Provide the [x, y] coordinate of the cell's center where the given text is located.  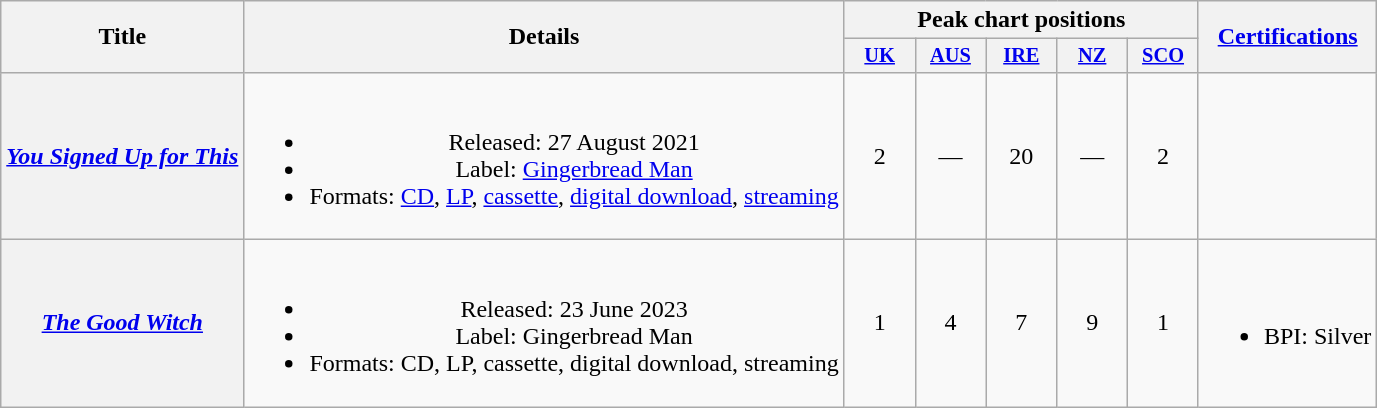
UK [880, 56]
Released: 27 August 2021Label: Gingerbread ManFormats: CD, LP, cassette, digital download, streaming [544, 156]
Released: 23 June 2023Label: Gingerbread ManFormats: CD, LP, cassette, digital download, streaming [544, 324]
IRE [1022, 56]
7 [1022, 324]
20 [1022, 156]
Certifications [1287, 37]
Peak chart positions [1021, 20]
BPI: Silver [1287, 324]
Details [544, 37]
4 [950, 324]
Title [122, 37]
SCO [1164, 56]
9 [1092, 324]
The Good Witch [122, 324]
NZ [1092, 56]
AUS [950, 56]
You Signed Up for This [122, 156]
